Identify which cell holds the provided text, then report its (X, Y) central coordinate. 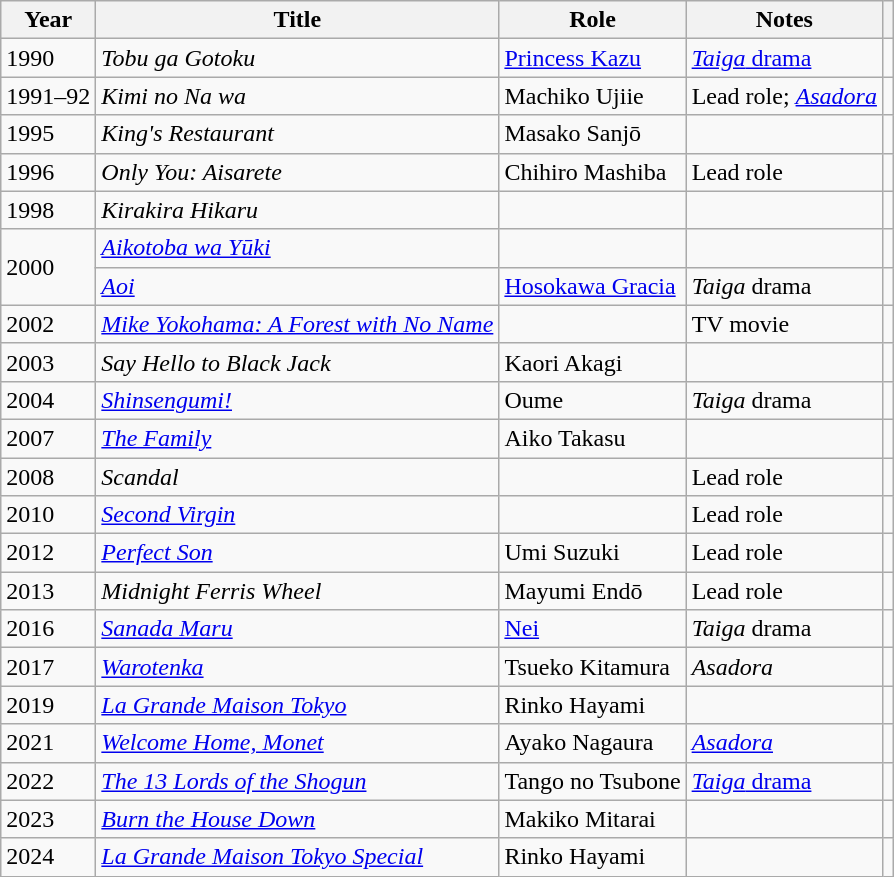
Perfect Son (298, 553)
Burn the House Down (298, 819)
Tango no Tsubone (592, 781)
The 13 Lords of the Shogun (298, 781)
Aiko Takasu (592, 438)
2019 (48, 705)
Princess Kazu (592, 58)
The Family (298, 438)
2000 (48, 267)
2012 (48, 553)
2004 (48, 400)
Kimi no Na wa (298, 96)
Ayako Nagaura (592, 743)
Nei (592, 629)
1990 (48, 58)
2024 (48, 857)
2021 (48, 743)
Mayumi Endō (592, 591)
Makiko Mitarai (592, 819)
Sanada Maru (298, 629)
2016 (48, 629)
Masako Sanjō (592, 134)
Year (48, 20)
2022 (48, 781)
Oume (592, 400)
Umi Suzuki (592, 553)
Welcome Home, Monet (298, 743)
Notes (784, 20)
Aoi (298, 286)
Midnight Ferris Wheel (298, 591)
Machiko Ujiie (592, 96)
Shinsengumi! (298, 400)
2008 (48, 477)
Kaori Akagi (592, 362)
1991–92 (48, 96)
Warotenka (298, 667)
1995 (48, 134)
La Grande Maison Tokyo Special (298, 857)
2010 (48, 515)
2003 (48, 362)
La Grande Maison Tokyo (298, 705)
2013 (48, 591)
Say Hello to Black Jack (298, 362)
2007 (48, 438)
Second Virgin (298, 515)
Role (592, 20)
Kirakira Hikaru (298, 210)
Mike Yokohama: A Forest with No Name (298, 324)
King's Restaurant (298, 134)
1998 (48, 210)
Hosokawa Gracia (592, 286)
2017 (48, 667)
Lead role; Asadora (784, 96)
TV movie (784, 324)
Only You: Aisarete (298, 172)
Title (298, 20)
Tsueko Kitamura (592, 667)
1996 (48, 172)
Aikotoba wa Yūki (298, 248)
Tobu ga Gotoku (298, 58)
Scandal (298, 477)
2002 (48, 324)
Chihiro Mashiba (592, 172)
2023 (48, 819)
